Return (X, Y) of the center of cell containing provided text 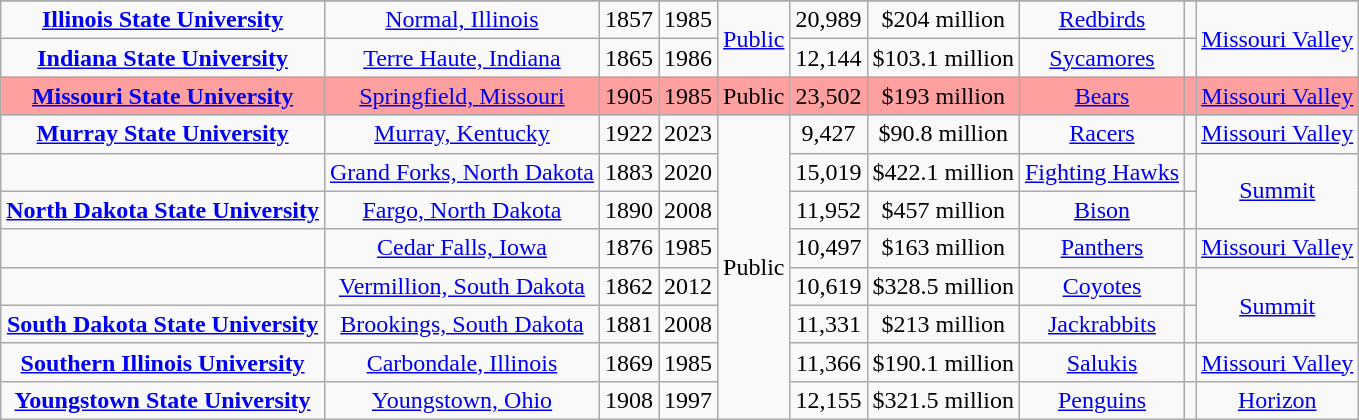
Fargo, North Dakota (462, 210)
1986 (688, 58)
Murray State University (163, 134)
11,366 (828, 362)
Grand Forks, North Dakota (462, 172)
2012 (688, 286)
15,019 (828, 172)
Panthers (1102, 248)
1876 (628, 248)
$193 million (943, 96)
Bison (1102, 210)
$163 million (943, 248)
9,427 (828, 134)
$190.1 million (943, 362)
1869 (628, 362)
Salukis (1102, 362)
Carbondale, Illinois (462, 362)
Murray, Kentucky (462, 134)
Vermillion, South Dakota (462, 286)
1922 (628, 134)
$213 million (943, 324)
South Dakota State University (163, 324)
12,155 (828, 400)
$90.8 million (943, 134)
$103.1 million (943, 58)
Bears (1102, 96)
Springfield, Missouri (462, 96)
Missouri State University (163, 96)
$328.5 million (943, 286)
1857 (628, 20)
Redbirds (1102, 20)
Cedar Falls, Iowa (462, 248)
Terre Haute, Indiana (462, 58)
Brookings, South Dakota (462, 324)
Southern Illinois University (163, 362)
Jackrabbits (1102, 324)
Illinois State University (163, 20)
Fighting Hawks (1102, 172)
Normal, Illinois (462, 20)
1997 (688, 400)
2023 (688, 134)
1905 (628, 96)
$204 million (943, 20)
1865 (628, 58)
Sycamores (1102, 58)
20,989 (828, 20)
1890 (628, 210)
Racers (1102, 134)
10,619 (828, 286)
11,952 (828, 210)
Indiana State University (163, 58)
23,502 (828, 96)
Horizon (1278, 400)
10,497 (828, 248)
1908 (628, 400)
2020 (688, 172)
$457 million (943, 210)
11,331 (828, 324)
$422.1 million (943, 172)
1883 (628, 172)
Penguins (1102, 400)
12,144 (828, 58)
North Dakota State University (163, 210)
Youngstown State University (163, 400)
Coyotes (1102, 286)
$321.5 million (943, 400)
Youngstown, Ohio (462, 400)
1881 (628, 324)
1862 (628, 286)
